Identify which cell holds the provided text, then report its [x, y] central coordinate. 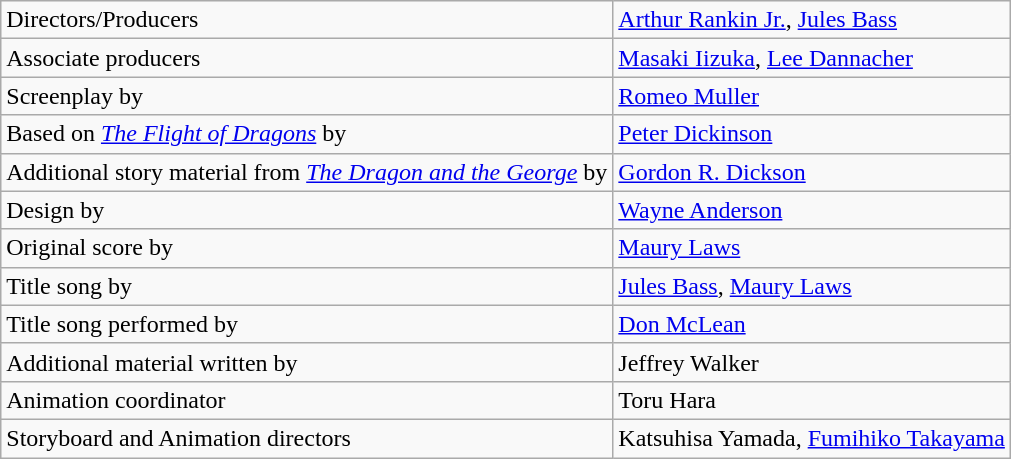
Gordon R. Dickson [812, 172]
Masaki Iizuka, Lee Dannacher [812, 58]
Jeffrey Walker [812, 362]
Screenplay by [307, 96]
Title song by [307, 286]
Peter Dickinson [812, 134]
Jules Bass, Maury Laws [812, 286]
Directors/Producers [307, 20]
Wayne Anderson [812, 210]
Romeo Muller [812, 96]
Additional story material from The Dragon and the George by [307, 172]
Based on The Flight of Dragons by [307, 134]
Title song performed by [307, 324]
Associate producers [307, 58]
Arthur Rankin Jr., Jules Bass [812, 20]
Katsuhisa Yamada, Fumihiko Takayama [812, 438]
Additional material written by [307, 362]
Original score by [307, 248]
Animation coordinator [307, 400]
Design by [307, 210]
Maury Laws [812, 248]
Toru Hara [812, 400]
Storyboard and Animation directors [307, 438]
Don McLean [812, 324]
